Determine the (X, Y) coordinate at the center of the cell enclosing the given text.  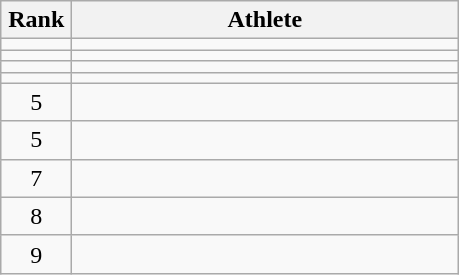
8 (36, 216)
Rank (36, 20)
Athlete (265, 20)
9 (36, 254)
7 (36, 178)
